Capture the cell that displays the provided text and extract its (X, Y) central coordinate. 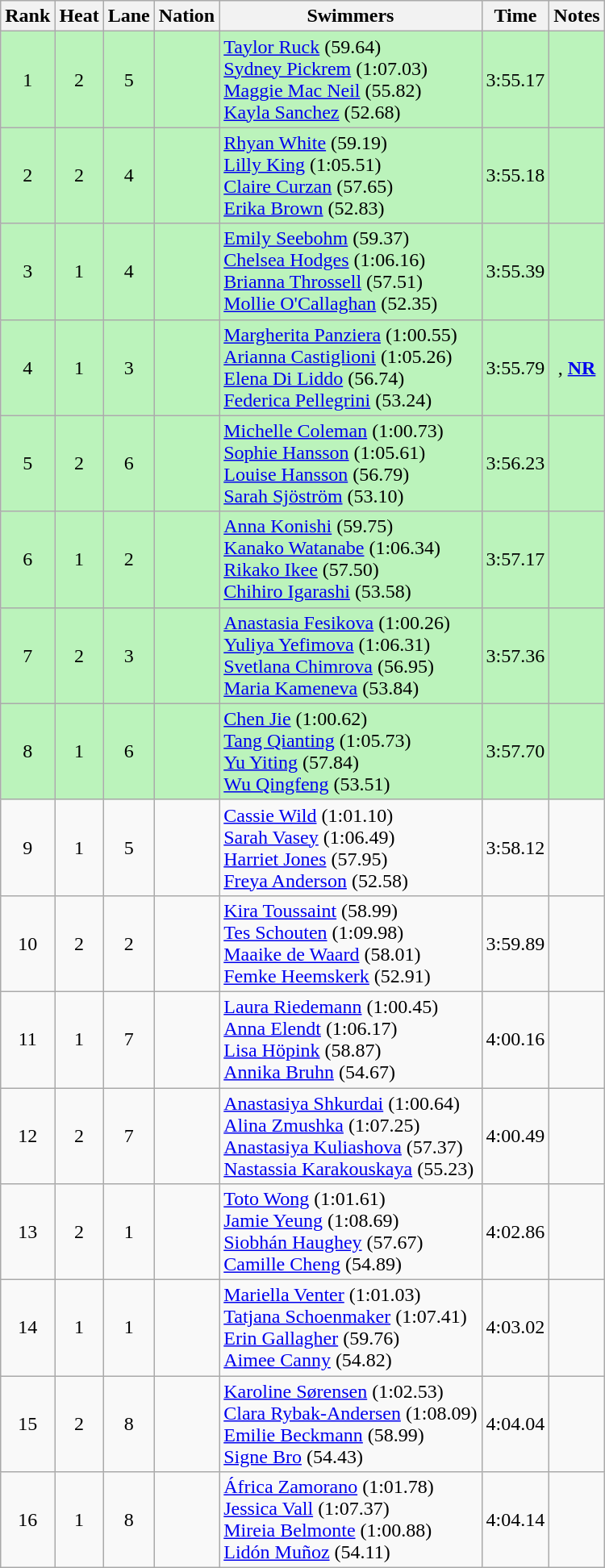
4:00.16 (515, 1039)
3:57.36 (515, 655)
3:55.17 (515, 79)
4:03.02 (515, 1328)
Anastasia Fesikova (1:00.26)Yuliya Yefimova (1:06.31)Svetlana Chimrova (56.95)Maria Kameneva (53.84) (350, 655)
3:55.18 (515, 176)
Notes (577, 16)
3:59.89 (515, 944)
10 (27, 944)
Swimmers (350, 16)
11 (27, 1039)
Chen Jie (1:00.62)Tang Qianting (1:05.73)Yu Yiting (57.84)Wu Qingfeng (53.51) (350, 752)
4:02.86 (515, 1232)
3:56.23 (515, 463)
Laura Riedemann (1:00.45)Anna Elendt (1:06.17)Lisa Höpink (58.87)Annika Bruhn (54.67) (350, 1039)
4:00.49 (515, 1136)
Nation (186, 16)
3:55.79 (515, 368)
Cassie Wild (1:01.10)Sarah Vasey (1:06.49)Harriet Jones (57.95)Freya Anderson (52.58) (350, 847)
Taylor Ruck (59.64)Sydney Pickrem (1:07.03)Maggie Mac Neil (55.82)Kayla Sanchez (52.68) (350, 79)
Kira Toussaint (58.99)Tes Schouten (1:09.98)Maaike de Waard (58.01)Femke Heemskerk (52.91) (350, 944)
3:57.70 (515, 752)
Karoline Sørensen (1:02.53)Clara Rybak-Andersen (1:08.09)Emilie Beckmann (58.99)Signe Bro (54.43) (350, 1424)
3:55.39 (515, 271)
Time (515, 16)
Emily Seebohm (59.37)Chelsea Hodges (1:06.16)Brianna Throssell (57.51)Mollie O'Callaghan (52.35) (350, 271)
Michelle Coleman (1:00.73)Sophie Hansson (1:05.61)Louise Hansson (56.79)Sarah Sjöström (53.10) (350, 463)
Toto Wong (1:01.61)Jamie Yeung (1:08.69)Siobhán Haughey (57.67)Camille Cheng (54.89) (350, 1232)
3:58.12 (515, 847)
, NR (577, 368)
4:04.14 (515, 1520)
Rhyan White (59.19)Lilly King (1:05.51)Claire Curzan (57.65)Erika Brown (52.83) (350, 176)
14 (27, 1328)
Lane (129, 16)
3:57.17 (515, 560)
Rank (27, 16)
16 (27, 1520)
Anna Konishi (59.75)Kanako Watanabe (1:06.34)Rikako Ikee (57.50)Chihiro Igarashi (53.58) (350, 560)
12 (27, 1136)
Anastasiya Shkurdai (1:00.64)Alina Zmushka (1:07.25)Anastasiya Kuliashova (57.37)Nastassia Karakouskaya (55.23) (350, 1136)
4:04.04 (515, 1424)
9 (27, 847)
15 (27, 1424)
África Zamorano (1:01.78)Jessica Vall (1:07.37)Mireia Belmonte (1:00.88)Lidón Muñoz (54.11) (350, 1520)
Margherita Panziera (1:00.55)Arianna Castiglioni (1:05.26)Elena Di Liddo (56.74)Federica Pellegrini (53.24) (350, 368)
Mariella Venter (1:01.03)Tatjana Schoenmaker (1:07.41)Erin Gallagher (59.76)Aimee Canny (54.82) (350, 1328)
13 (27, 1232)
Heat (79, 16)
